Identify which cell holds the provided text, then report its [X, Y] central coordinate. 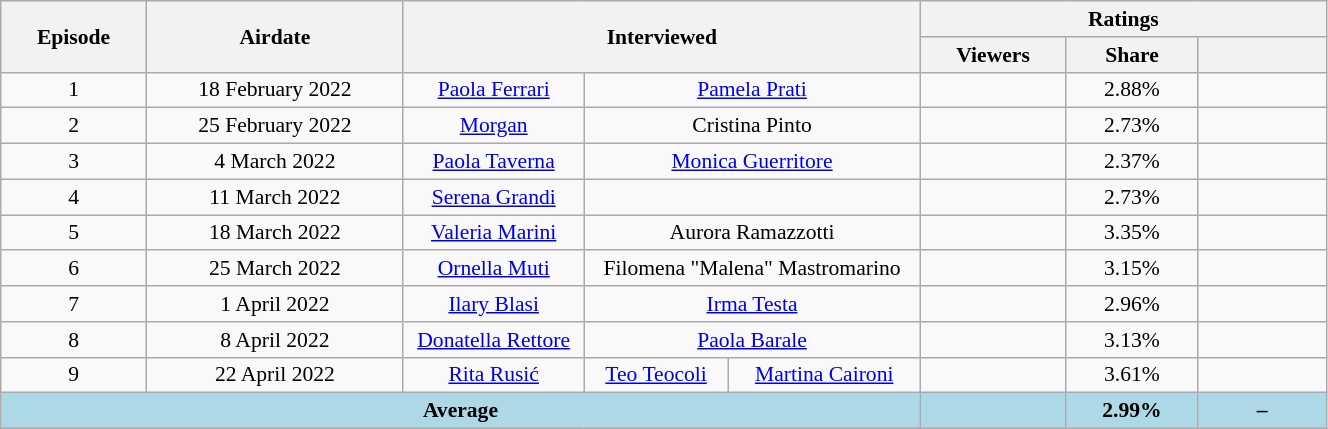
3.61% [1132, 375]
Paola Taverna [493, 162]
– [1262, 411]
2.37% [1132, 162]
3.15% [1132, 269]
Ilary Blasi [493, 304]
Irma Testa [752, 304]
25 March 2022 [274, 269]
Airdate [274, 36]
4 [74, 197]
8 [74, 340]
Filomena "Malena" Mastromarino [752, 269]
Ornella Muti [493, 269]
Donatella Rettore [493, 340]
Episode [74, 36]
1 April 2022 [274, 304]
Average [460, 411]
Aurora Ramazzotti [752, 233]
Rita Rusić [493, 375]
5 [74, 233]
Interviewed [662, 36]
Share [1132, 55]
Cristina Pinto [752, 126]
6 [74, 269]
Valeria Marini [493, 233]
25 February 2022 [274, 126]
22 April 2022 [274, 375]
3 [74, 162]
3.35% [1132, 233]
Paola Barale [752, 340]
2.96% [1132, 304]
Martina Caironi [824, 375]
4 March 2022 [274, 162]
Ratings [1123, 19]
7 [74, 304]
18 February 2022 [274, 90]
8 April 2022 [274, 340]
3.13% [1132, 340]
9 [74, 375]
Serena Grandi [493, 197]
Monica Guerritore [752, 162]
18 March 2022 [274, 233]
Morgan [493, 126]
11 March 2022 [274, 197]
2.88% [1132, 90]
Pamela Prati [752, 90]
2 [74, 126]
Teo Teocoli [656, 375]
2.99% [1132, 411]
1 [74, 90]
Paola Ferrari [493, 90]
Viewers [993, 55]
